Pinpoint the cell where the given text exists, returning its (x, y) midpoint coordinate. 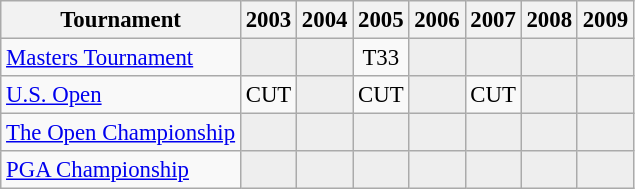
The Open Championship (121, 133)
T33 (381, 58)
2004 (325, 20)
2007 (493, 20)
Masters Tournament (121, 58)
2005 (381, 20)
PGA Championship (121, 170)
2008 (549, 20)
Tournament (121, 20)
2009 (605, 20)
2006 (437, 20)
U.S. Open (121, 95)
2003 (268, 20)
